Find where the given text appears and provide that cell's center as (X, Y) coordinate. 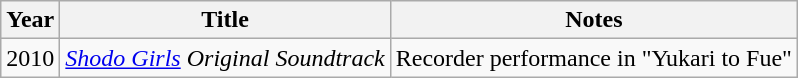
Recorder performance in "Yukari to Fue" (594, 58)
2010 (30, 58)
Year (30, 20)
Shodo Girls Original Soundtrack (225, 58)
Title (225, 20)
Notes (594, 20)
